Find where the given text appears and provide that cell's center as (x, y) coordinate. 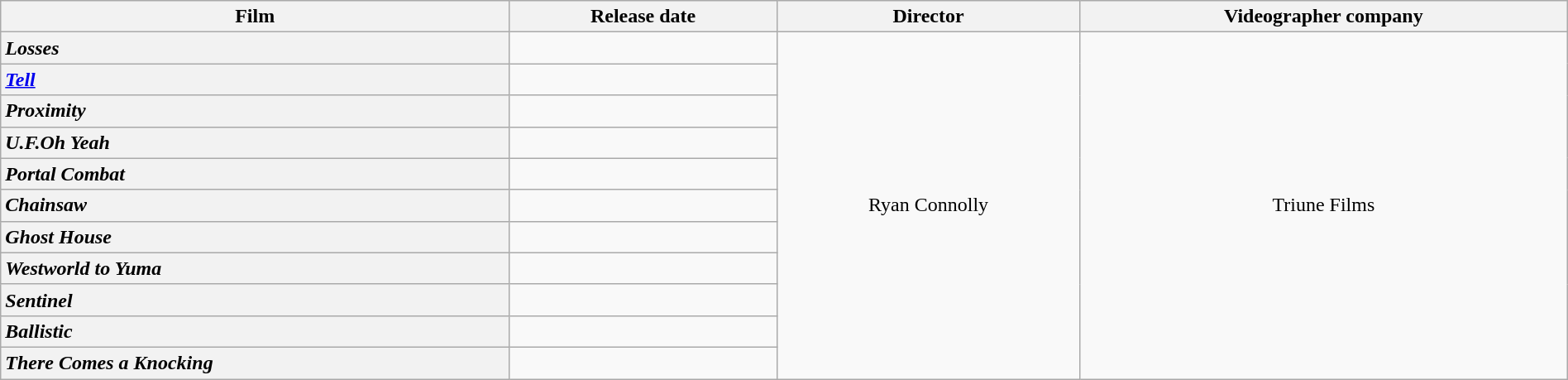
Ryan Connolly (929, 205)
Film (255, 17)
Director (929, 17)
Losses (255, 48)
Videographer company (1323, 17)
Triune Films (1323, 205)
Proximity (255, 111)
Release date (643, 17)
Westworld to Yuma (255, 268)
Tell (255, 79)
U.F.Oh Yeah (255, 142)
There Comes a Knocking (255, 363)
Ballistic (255, 331)
Ghost House (255, 237)
Chainsaw (255, 205)
Sentinel (255, 300)
Portal Combat (255, 174)
